Find where the given text appears and provide that cell's center as (x, y) coordinate. 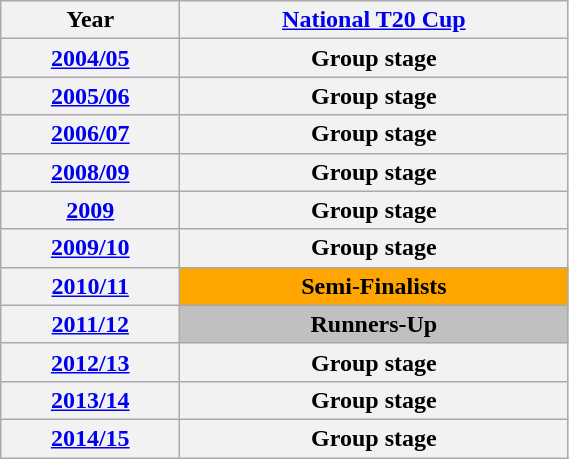
2011/12 (90, 324)
2004/05 (90, 58)
National T20 Cup (374, 20)
Runners-Up (374, 324)
Semi-Finalists (374, 286)
Year (90, 20)
2009/10 (90, 248)
2005/06 (90, 96)
2008/09 (90, 172)
2012/13 (90, 362)
2014/15 (90, 438)
2009 (90, 210)
2006/07 (90, 134)
2013/14 (90, 400)
2010/11 (90, 286)
